For the text-containing cell, return its midpoint in [X, Y] coordinate format. 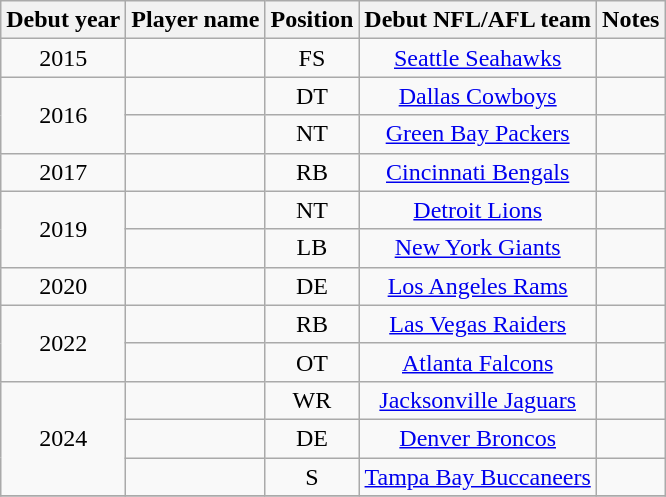
Position [312, 20]
FS [312, 58]
Los Angeles Rams [478, 286]
2015 [64, 58]
Seattle Seahawks [478, 58]
2020 [64, 286]
2017 [64, 172]
S [312, 477]
Jacksonville Jaguars [478, 400]
Player name [196, 20]
2019 [64, 229]
Denver Broncos [478, 438]
OT [312, 362]
Cincinnati Bengals [478, 172]
Atlanta Falcons [478, 362]
Notes [631, 20]
LB [312, 248]
2022 [64, 343]
Las Vegas Raiders [478, 324]
New York Giants [478, 248]
Detroit Lions [478, 210]
2016 [64, 115]
2024 [64, 438]
Debut NFL/AFL team [478, 20]
Dallas Cowboys [478, 96]
Debut year [64, 20]
DT [312, 96]
WR [312, 400]
Green Bay Packers [478, 134]
Tampa Bay Buccaneers [478, 477]
